From the cell containing the given text, extract its center point as [X, Y] coordinate. 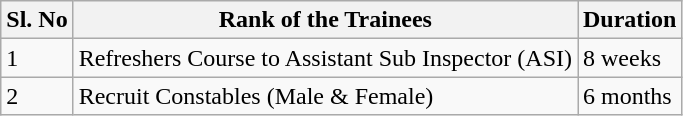
Recruit Constables (Male & Female) [325, 96]
Refreshers Course to Assistant Sub Inspector (ASI) [325, 58]
Duration [630, 20]
Sl. No [37, 20]
6 months [630, 96]
8 weeks [630, 58]
1 [37, 58]
2 [37, 96]
Rank of the Trainees [325, 20]
